Search for the cell housing the specified text and yield its [X, Y] center coordinate. 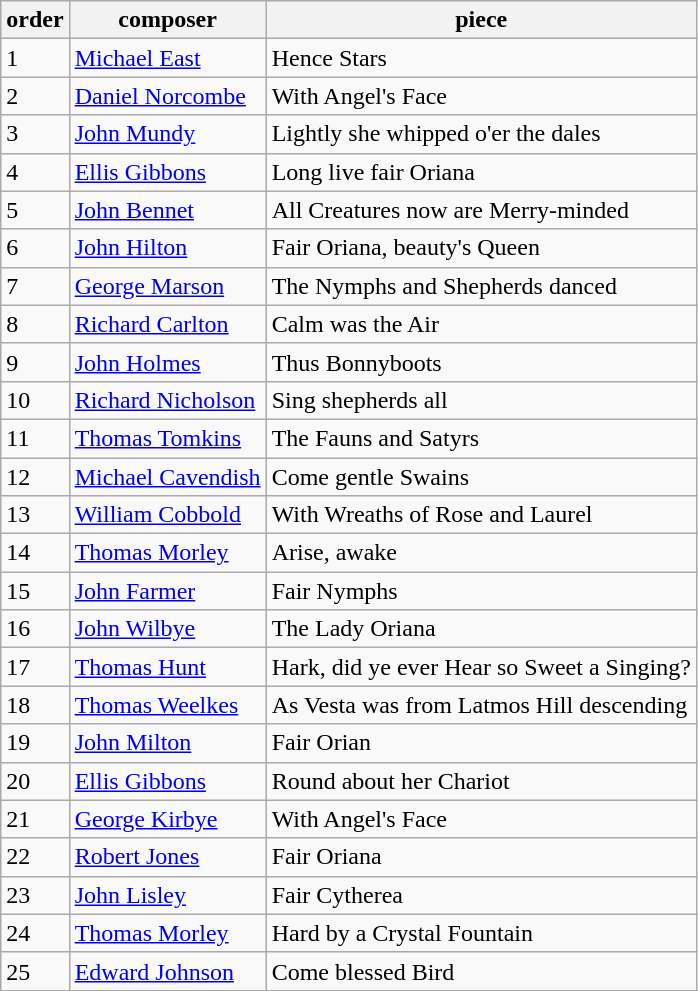
3 [35, 134]
10 [35, 400]
John Mundy [168, 134]
21 [35, 819]
composer [168, 20]
All Creatures now are Merry‐minded [481, 210]
Fair Cytherea [481, 895]
Arise, awake [481, 553]
5 [35, 210]
William Cobbold [168, 515]
Lightly she whipped o'er the dales [481, 134]
John Wilbye [168, 629]
George Kirbye [168, 819]
Fair Oriana [481, 857]
As Vesta was from Latmos Hill descending [481, 705]
9 [35, 362]
11 [35, 438]
Thus Bonnyboots [481, 362]
Hark, did ye ever Hear so Sweet a Singing? [481, 667]
Hard by a Crystal Fountain [481, 933]
George Marson [168, 286]
24 [35, 933]
The Nymphs and Shepherds danced [481, 286]
Edward Johnson [168, 971]
7 [35, 286]
Robert Jones [168, 857]
Richard Carlton [168, 324]
Round about her Chariot [481, 781]
John Milton [168, 743]
John Hilton [168, 248]
order [35, 20]
The Lady Oriana [481, 629]
Thomas Tomkins [168, 438]
17 [35, 667]
Sing shepherds all [481, 400]
12 [35, 477]
15 [35, 591]
With Wreaths of Rose and Laurel [481, 515]
Calm was the Air [481, 324]
13 [35, 515]
Fair Nymphs [481, 591]
8 [35, 324]
Come gentle Swains [481, 477]
John Bennet [168, 210]
John Holmes [168, 362]
1 [35, 58]
John Farmer [168, 591]
4 [35, 172]
Michael East [168, 58]
16 [35, 629]
19 [35, 743]
6 [35, 248]
piece [481, 20]
22 [35, 857]
25 [35, 971]
2 [35, 96]
Fair Orian [481, 743]
23 [35, 895]
Daniel Norcombe [168, 96]
Thomas Weelkes [168, 705]
Michael Cavendish [168, 477]
Long live fair Oriana [481, 172]
Hence Stars [481, 58]
14 [35, 553]
John Lisley [168, 895]
Come blessed Bird [481, 971]
The Fauns and Satyrs [481, 438]
Fair Oriana, beauty's Queen [481, 248]
Richard Nicholson [168, 400]
18 [35, 705]
20 [35, 781]
Thomas Hunt [168, 667]
